Capture the cell that displays the provided text and extract its [X, Y] central coordinate. 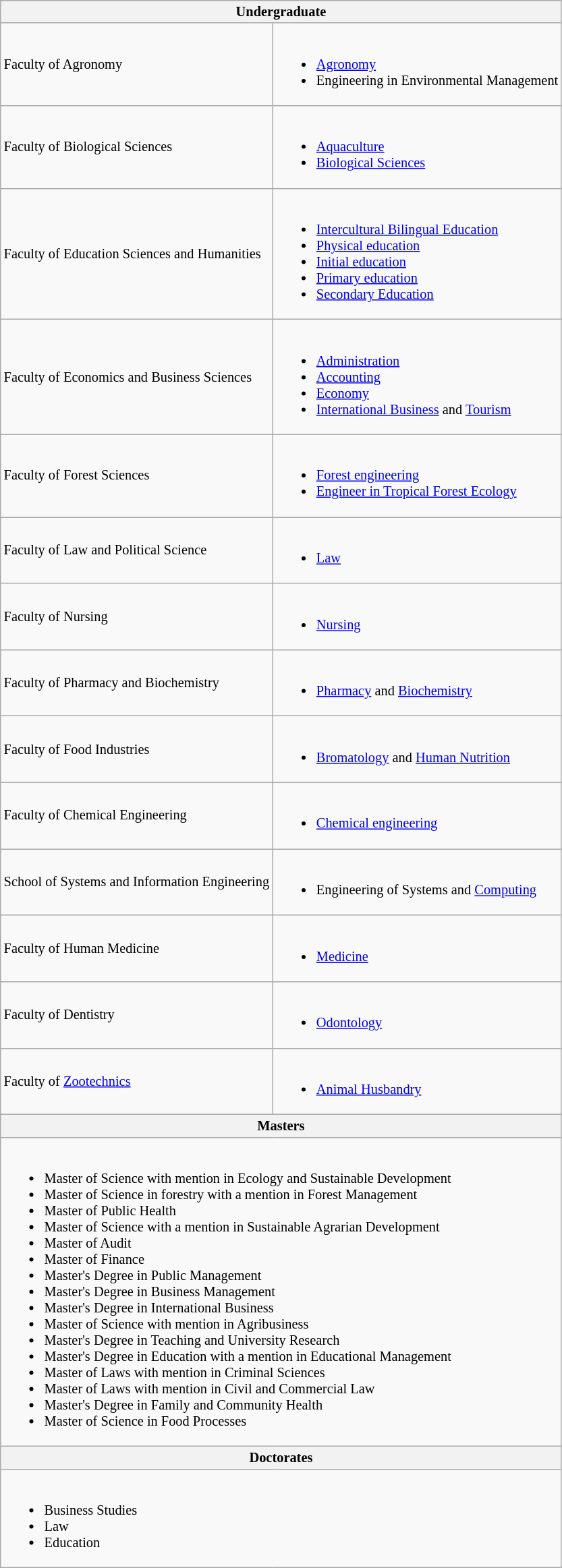
AdministrationAccountingEconomyInternational Business and Tourism [417, 376]
Faculty of Zootechnics [136, 1081]
Faculty of Human Medicine [136, 948]
Engineering of Systems and Computing [417, 881]
Faculty of Pharmacy and Biochemistry [136, 683]
Undergraduate [281, 11]
AgronomyEngineering in Environmental Management [417, 64]
Pharmacy and Biochemistry [417, 683]
Faculty of Law and Political Science [136, 550]
School of Systems and Information Engineering [136, 881]
Medicine [417, 948]
Law [417, 550]
Doctorates [281, 1457]
Masters [281, 1126]
AquacultureBiological Sciences [417, 146]
Faculty of Forest Sciences [136, 475]
Forest engineeringEngineer in Tropical Forest Ecology [417, 475]
Intercultural Bilingual EducationPhysical educationInitial educationPrimary educationSecondary Education [417, 254]
Nursing [417, 616]
Odontology [417, 1014]
Faculty of Education Sciences and Humanities [136, 254]
Faculty of Food Industries [136, 749]
Chemical engineering [417, 815]
Business StudiesLawEducation [281, 1518]
Faculty of Nursing [136, 616]
Faculty of Chemical Engineering [136, 815]
Faculty of Dentistry [136, 1014]
Faculty of Biological Sciences [136, 146]
Faculty of Agronomy [136, 64]
Faculty of Economics and Business Sciences [136, 376]
Animal Husbandry [417, 1081]
Bromatology and Human Nutrition [417, 749]
